Extract the [X, Y] coordinate from the center of the cell holding the provided text.  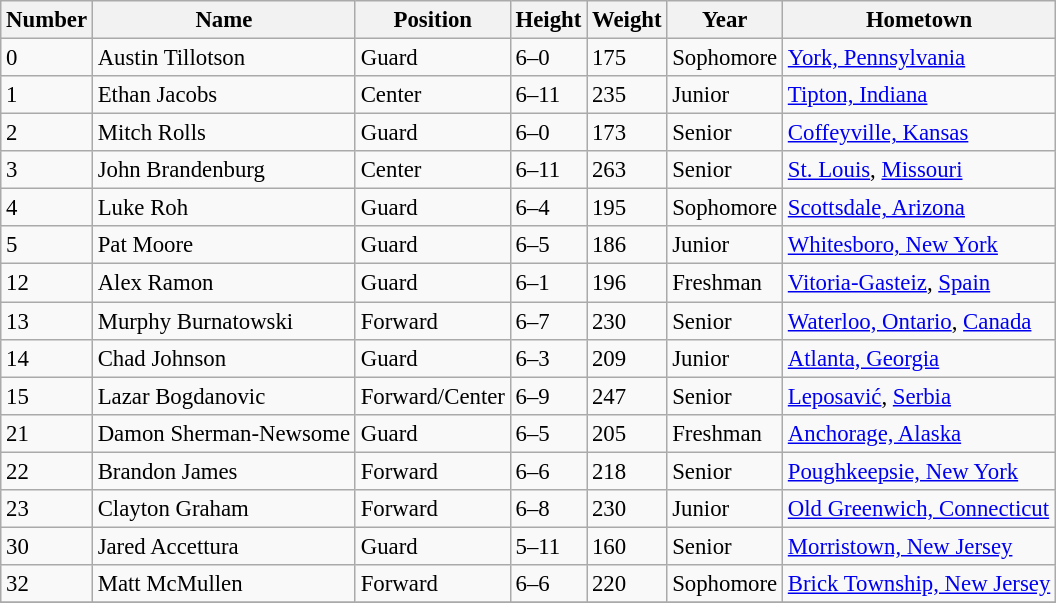
Tipton, Indiana [920, 95]
Pat Moore [224, 245]
Scottsdale, Arizona [920, 208]
York, Pennsylvania [920, 58]
205 [627, 433]
218 [627, 471]
Leposavić, Serbia [920, 396]
23 [47, 509]
Matt McMullen [224, 584]
13 [47, 321]
173 [627, 133]
Name [224, 20]
Murphy Burnatowski [224, 321]
6–7 [548, 321]
Year [725, 20]
12 [47, 283]
22 [47, 471]
32 [47, 584]
263 [627, 170]
6–1 [548, 283]
186 [627, 245]
1 [47, 95]
6–9 [548, 396]
Jared Accettura [224, 546]
160 [627, 546]
Position [432, 20]
235 [627, 95]
Chad Johnson [224, 358]
21 [47, 433]
0 [47, 58]
Hometown [920, 20]
Atlanta, Georgia [920, 358]
196 [627, 283]
Luke Roh [224, 208]
Forward/Center [432, 396]
Vitoria-Gasteiz, Spain [920, 283]
Number [47, 20]
220 [627, 584]
Clayton Graham [224, 509]
Ethan Jacobs [224, 95]
Alex Ramon [224, 283]
Weight [627, 20]
Brick Township, New Jersey [920, 584]
5 [47, 245]
St. Louis, Missouri [920, 170]
15 [47, 396]
209 [627, 358]
Old Greenwich, Connecticut [920, 509]
14 [47, 358]
3 [47, 170]
Austin Tillotson [224, 58]
6–4 [548, 208]
247 [627, 396]
175 [627, 58]
Whitesboro, New York [920, 245]
Coffeyville, Kansas [920, 133]
Morristown, New Jersey [920, 546]
Waterloo, Ontario, Canada [920, 321]
Damon Sherman-Newsome [224, 433]
Height [548, 20]
6–8 [548, 509]
4 [47, 208]
Anchorage, Alaska [920, 433]
Poughkeepsie, New York [920, 471]
Mitch Rolls [224, 133]
2 [47, 133]
John Brandenburg [224, 170]
5–11 [548, 546]
Lazar Bogdanovic [224, 396]
6–3 [548, 358]
30 [47, 546]
Brandon James [224, 471]
195 [627, 208]
